Return (x, y) of the center of cell containing provided text 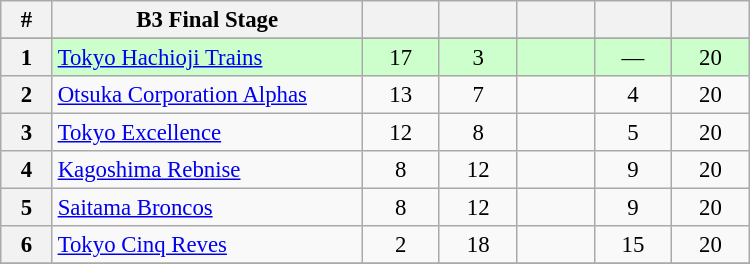
Tokyo Excellence (207, 133)
Tokyo Cinq Reves (207, 245)
7 (478, 95)
# (27, 20)
18 (478, 245)
B3 Final Stage (207, 20)
— (632, 58)
15 (632, 245)
6 (27, 245)
1 (27, 58)
Tokyo Hachioji Trains (207, 58)
13 (400, 95)
Otsuka Corporation Alphas (207, 95)
17 (400, 58)
Kagoshima Rebnise (207, 170)
Saitama Broncos (207, 208)
